Identify which cell holds the provided text, then report its [x, y] central coordinate. 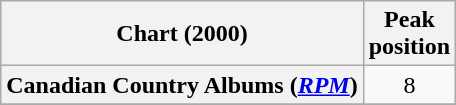
Peak position [409, 34]
Canadian Country Albums (RPM) [182, 85]
Chart (2000) [182, 34]
8 [409, 85]
